From the cell containing the given text, extract its center point as [x, y] coordinate. 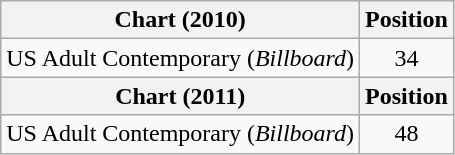
Chart (2010) [180, 20]
34 [407, 58]
48 [407, 134]
Chart (2011) [180, 96]
